Return [X, Y] of the center of cell containing provided text 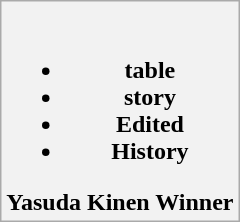
tablestoryEditedHistoryYasuda Kinen Winner [120, 112]
